From the cell containing the given text, extract its center point as (x, y) coordinate. 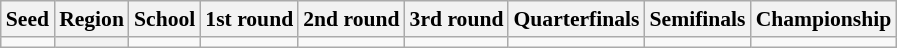
Championship (824, 19)
Semifinals (698, 19)
3rd round (457, 19)
School (164, 19)
Region (92, 19)
1st round (249, 19)
Quarterfinals (576, 19)
Seed (28, 19)
2nd round (351, 19)
